Output the (x, y) coordinate of the center of the cell containing the given text.  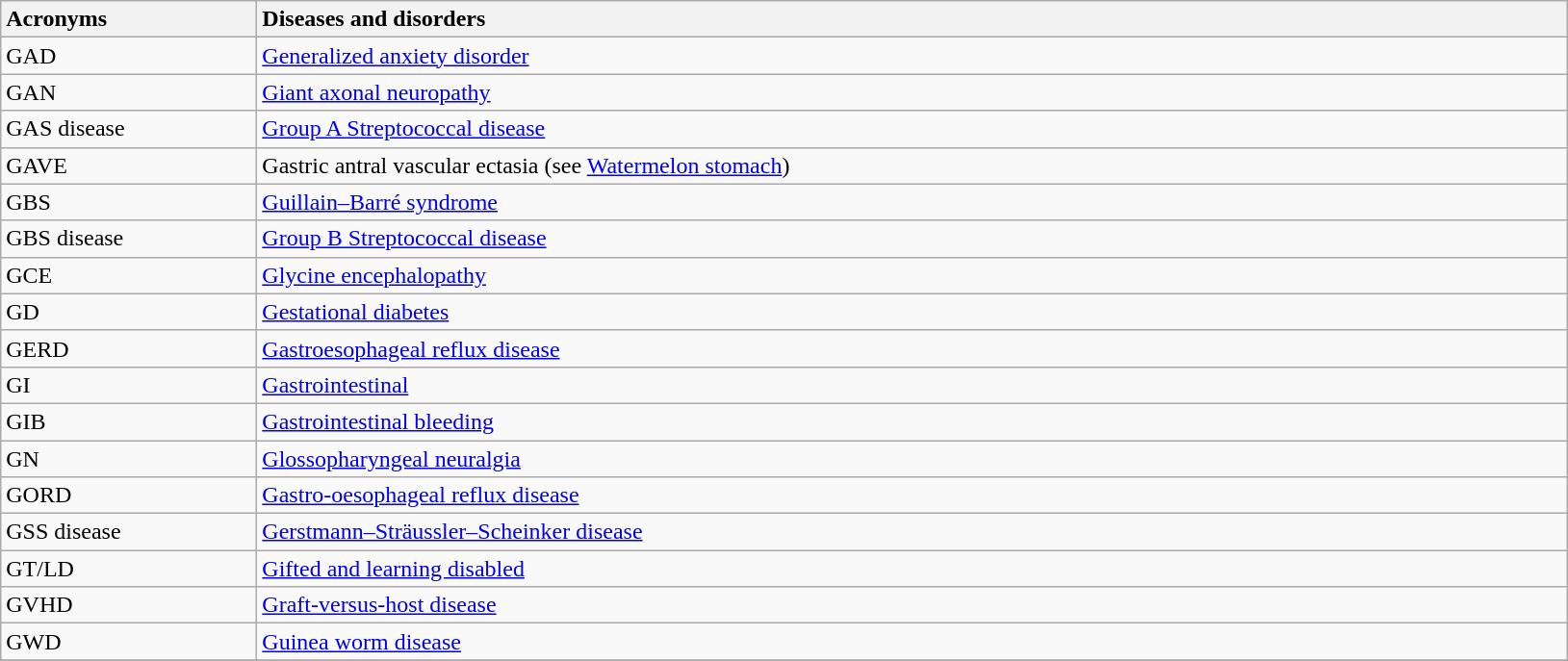
Glossopharyngeal neuralgia (913, 459)
Guinea worm disease (913, 642)
GIB (129, 421)
Gastro-oesophageal reflux disease (913, 496)
Gastric antral vascular ectasia (see Watermelon stomach) (913, 165)
Gestational diabetes (913, 312)
GI (129, 385)
Gastroesophageal reflux disease (913, 348)
GAN (129, 92)
GERD (129, 348)
GSS disease (129, 532)
Diseases and disorders (913, 19)
Guillain–Barré syndrome (913, 202)
GT/LD (129, 569)
Gastrointestinal (913, 385)
GVHD (129, 605)
Generalized anxiety disorder (913, 56)
Group B Streptococcal disease (913, 239)
GCE (129, 275)
GAS disease (129, 129)
GWD (129, 642)
GBS disease (129, 239)
GD (129, 312)
GAVE (129, 165)
GORD (129, 496)
Gifted and learning disabled (913, 569)
Acronyms (129, 19)
Gastrointestinal bleeding (913, 421)
GBS (129, 202)
GN (129, 459)
Group A Streptococcal disease (913, 129)
Giant axonal neuropathy (913, 92)
Graft-versus-host disease (913, 605)
GAD (129, 56)
Gerstmann–Sträussler–Scheinker disease (913, 532)
Glycine encephalopathy (913, 275)
